Detect which cell encompasses the target text, then output its (x, y) center coordinate. 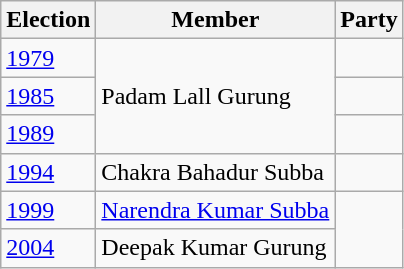
1989 (48, 134)
Chakra Bahadur Subba (216, 172)
Party (369, 20)
2004 (48, 248)
1999 (48, 210)
Padam Lall Gurung (216, 96)
Narendra Kumar Subba (216, 210)
Deepak Kumar Gurung (216, 248)
1994 (48, 172)
Member (216, 20)
Election (48, 20)
1985 (48, 96)
1979 (48, 58)
